Return the [x, y] coordinate for the center point of the cell that contains the specified text.  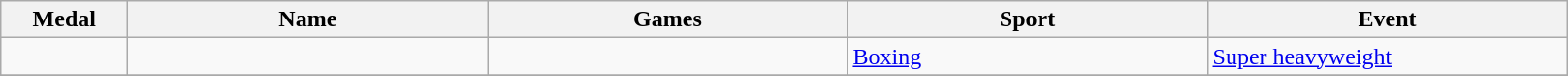
Event [1387, 19]
Super heavyweight [1387, 57]
Sport [1028, 19]
Medal [64, 19]
Games [667, 19]
Boxing [1028, 57]
Name [308, 19]
